Return [X, Y] of the center of cell containing provided text 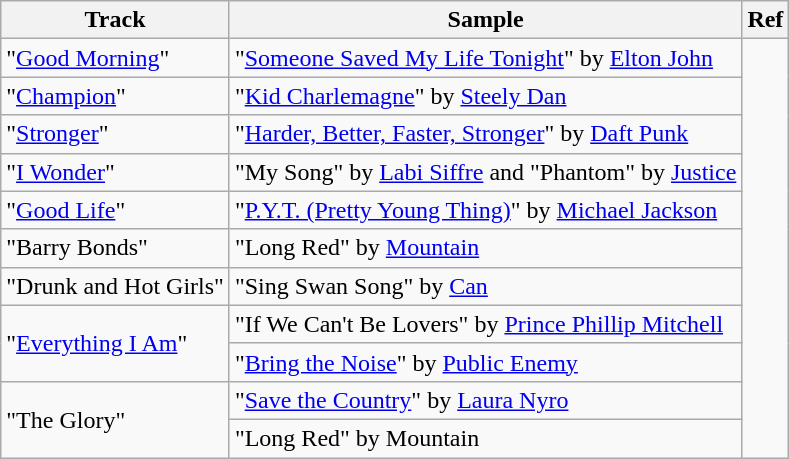
"The Glory" [116, 419]
Ref [766, 20]
"P.Y.T. (Pretty Young Thing)" by Michael Jackson [485, 210]
"Champion" [116, 96]
"If We Can't Be Lovers" by Prince Phillip Mitchell [485, 324]
"Good Life" [116, 210]
"Barry Bonds" [116, 248]
"Sing Swan Song" by Can [485, 286]
"Stronger" [116, 134]
"Good Morning" [116, 58]
"My Song" by Labi Siffre and "Phantom" by Justice [485, 172]
"Harder, Better, Faster, Stronger" by Daft Punk [485, 134]
"Kid Charlemagne" by Steely Dan [485, 96]
"Someone Saved My Life Tonight" by Elton John [485, 58]
"Everything I Am" [116, 343]
Track [116, 20]
"Bring the Noise" by Public Enemy [485, 362]
"Drunk and Hot Girls" [116, 286]
"I Wonder" [116, 172]
"Save the Country" by Laura Nyro [485, 400]
Sample [485, 20]
